Search for the cell housing the specified text and yield its (X, Y) center coordinate. 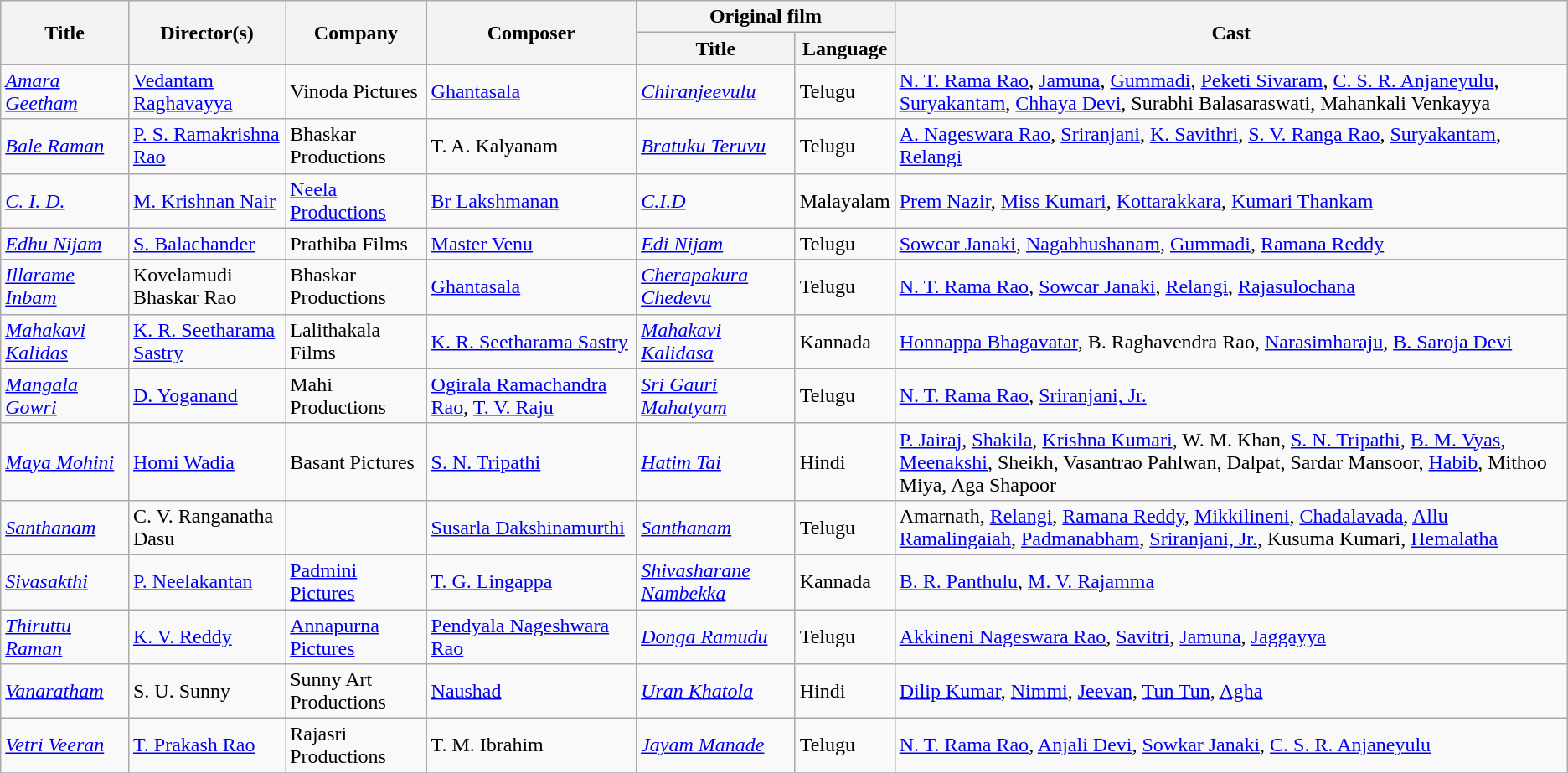
Annapurna Pictures (356, 636)
Sowcar Janaki, Nagabhushanam, Gummadi, Ramana Reddy (1231, 244)
Ogirala Ramachandra Rao, T. V. Raju (531, 395)
N. T. Rama Rao, Anjali Devi, Sowkar Janaki, C. S. R. Anjaneyulu (1231, 745)
C.I.D (716, 201)
T. A. Kalyanam (531, 146)
Vinoda Pictures (356, 92)
Kovelamudi Bhaskar Rao (206, 286)
Honnappa Bhagavatar, B. Raghavendra Rao, Narasimharaju, B. Saroja Devi (1231, 342)
D. Yoganand (206, 395)
Composer (531, 33)
M. Krishnan Nair (206, 201)
Bale Raman (65, 146)
Edhu Nijam (65, 244)
N. T. Rama Rao, Jamuna, Gummadi, Peketi Sivaram, C. S. R. Anjaneyulu, Suryakantam, Chhaya Devi, Surabhi Balasaraswati, Mahankali Venkayya (1231, 92)
Padmini Pictures (356, 581)
Malayalam (844, 201)
Director(s) (206, 33)
Pendyala Nageshwara Rao (531, 636)
B. R. Panthulu, M. V. Rajamma (1231, 581)
Company (356, 33)
Sunny Art Productions (356, 692)
A. Nageswara Rao, Sriranjani, K. Savithri, S. V. Ranga Rao, Suryakantam, Relangi (1231, 146)
Vedantam Raghavayya (206, 92)
Vanaratham (65, 692)
Prem Nazir, Miss Kumari, Kottarakkara, Kumari Thankam (1231, 201)
Br Lakshmanan (531, 201)
Master Venu (531, 244)
S. Balachander (206, 244)
Susarla Dakshinamurthi (531, 528)
Vetri Veeran (65, 745)
Homi Wadia (206, 461)
Hatim Tai (716, 461)
Naushad (531, 692)
K. V. Reddy (206, 636)
Shivasharane Nambekka (716, 581)
Basant Pictures (356, 461)
Mahakavi Kalidasa (716, 342)
Chiranjeevulu (716, 92)
Cast (1231, 33)
Donga Ramudu (716, 636)
P. Neelakantan (206, 581)
C. V. Ranganatha Dasu (206, 528)
Jayam Manade (716, 745)
T. Prakash Rao (206, 745)
Prathiba Films (356, 244)
N. T. Rama Rao, Sriranjani, Jr. (1231, 395)
Rajasri Productions (356, 745)
Akkineni Nageswara Rao, Savitri, Jamuna, Jaggayya (1231, 636)
Uran Khatola (716, 692)
N. T. Rama Rao, Sowcar Janaki, Relangi, Rajasulochana (1231, 286)
Language (844, 49)
P. S. Ramakrishna Rao (206, 146)
Neela Productions (356, 201)
Lalithakala Films (356, 342)
T. G. Lingappa (531, 581)
Cherapakura Chedevu (716, 286)
Sivasakthi (65, 581)
C. I. D. (65, 201)
Bratuku Teruvu (716, 146)
Sri Gauri Mahatyam (716, 395)
Amara Geetham (65, 92)
Thiruttu Raman (65, 636)
S. U. Sunny (206, 692)
Mahakavi Kalidas (65, 342)
Mangala Gowri (65, 395)
T. M. Ibrahim (531, 745)
Amarnath, Relangi, Ramana Reddy, Mikkilineni, Chadalavada, Allu Ramalingaiah, Padmanabham, Sriranjani, Jr., Kusuma Kumari, Hemalatha (1231, 528)
S. N. Tripathi (531, 461)
Edi Nijam (716, 244)
Mahi Productions (356, 395)
Original film (766, 17)
Dilip Kumar, Nimmi, Jeevan, Tun Tun, Agha (1231, 692)
Illarame Inbam (65, 286)
Maya Mohini (65, 461)
